Pinpoint the cell where the given text exists, returning its [X, Y] midpoint coordinate. 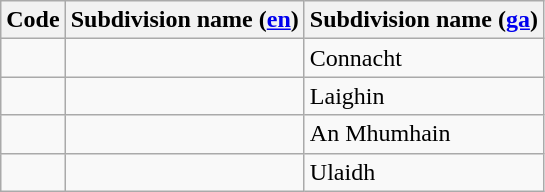
Subdivision name (ga) [424, 20]
An Mhumhain [424, 134]
Subdivision name (en) [184, 20]
Ulaidh [424, 172]
Connacht [424, 58]
Code [33, 20]
Laighin [424, 96]
